For the text-containing cell, return its midpoint in [X, Y] coordinate format. 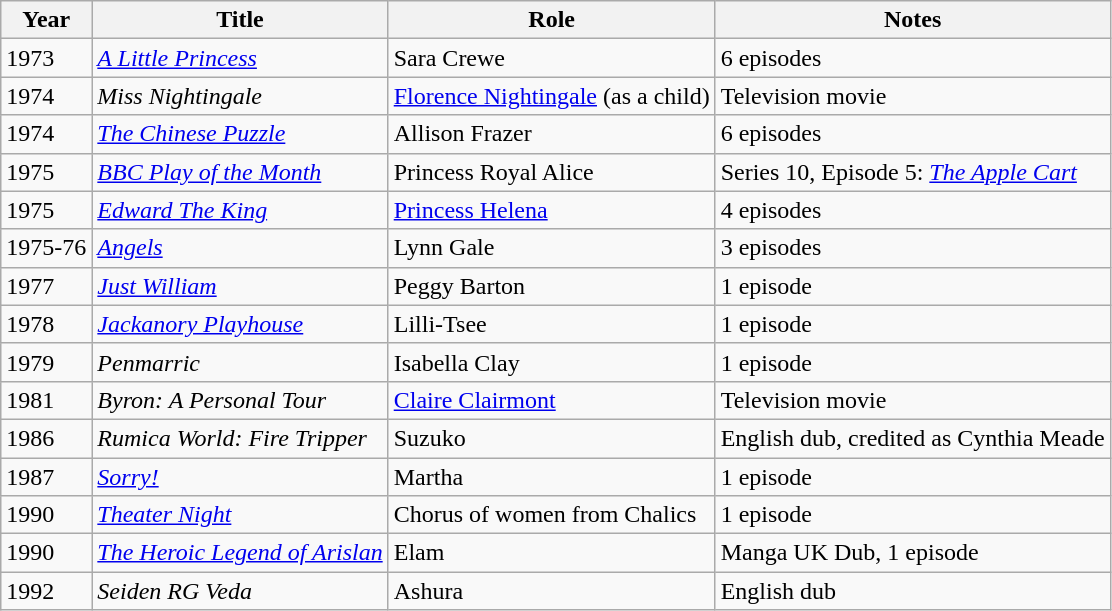
1987 [46, 477]
Isabella Clay [552, 362]
BBC Play of the Month [240, 172]
Series 10, Episode 5: The Apple Cart [912, 172]
English dub [912, 591]
Martha [552, 477]
Elam [552, 553]
Theater Night [240, 515]
1977 [46, 286]
Title [240, 20]
4 episodes [912, 210]
Manga UK Dub, 1 episode [912, 553]
Miss Nightingale [240, 96]
Notes [912, 20]
Jackanory Playhouse [240, 324]
1986 [46, 438]
Lilli-Tsee [552, 324]
Suzuko [552, 438]
1973 [46, 58]
A Little Princess [240, 58]
The Chinese Puzzle [240, 134]
Byron: A Personal Tour [240, 400]
The Heroic Legend of Arislan [240, 553]
Year [46, 20]
Lynn Gale [552, 248]
1978 [46, 324]
1992 [46, 591]
1979 [46, 362]
Princess Royal Alice [552, 172]
Sorry! [240, 477]
Sara Crewe [552, 58]
Seiden RG Veda [240, 591]
Princess Helena [552, 210]
Penmarric [240, 362]
Allison Frazer [552, 134]
Claire Clairmont [552, 400]
Role [552, 20]
Rumica World: Fire Tripper [240, 438]
Just William [240, 286]
Angels [240, 248]
1981 [46, 400]
Peggy Barton [552, 286]
Florence Nightingale (as a child) [552, 96]
1975-76 [46, 248]
3 episodes [912, 248]
Ashura [552, 591]
English dub, credited as Cynthia Meade [912, 438]
Chorus of women from Chalics [552, 515]
Edward The King [240, 210]
